Find where the given text appears and provide that cell's center as [x, y] coordinate. 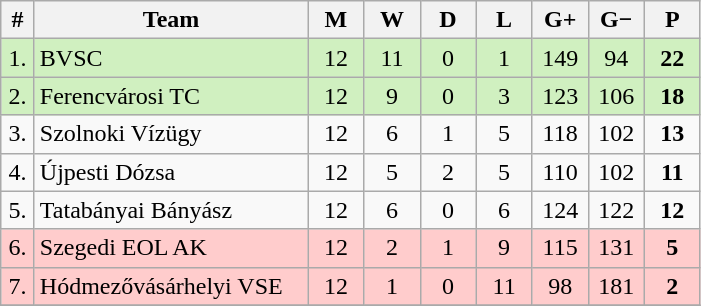
W [392, 20]
98 [560, 286]
181 [616, 286]
# [18, 20]
2. [18, 96]
M [336, 20]
13 [672, 134]
4. [18, 172]
5. [18, 210]
124 [560, 210]
Szolnoki Vízügy [171, 134]
Hódmezővásárhelyi VSE [171, 286]
7. [18, 286]
D [448, 20]
123 [560, 96]
22 [672, 58]
L [504, 20]
Team [171, 20]
18 [672, 96]
131 [616, 248]
Szegedi EOL AK [171, 248]
106 [616, 96]
BVSC [171, 58]
G+ [560, 20]
G− [616, 20]
94 [616, 58]
1. [18, 58]
Ferencvárosi TC [171, 96]
122 [616, 210]
149 [560, 58]
6. [18, 248]
3. [18, 134]
3 [504, 96]
P [672, 20]
Újpesti Dózsa [171, 172]
118 [560, 134]
110 [560, 172]
115 [560, 248]
Tatabányai Bányász [171, 210]
